Output the (x, y) coordinate of the center of the cell containing the given text.  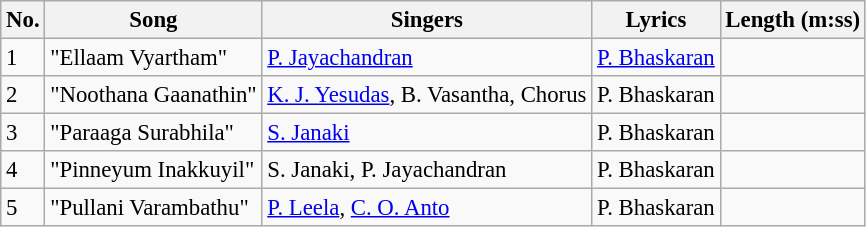
"Ellaam Vyartham" (154, 58)
1 (23, 58)
P. Leela, C. O. Anto (427, 208)
3 (23, 133)
"Noothana Gaanathin" (154, 95)
2 (23, 95)
P. Jayachandran (427, 58)
Song (154, 20)
4 (23, 170)
Singers (427, 20)
Lyrics (656, 20)
S. Janaki (427, 133)
No. (23, 20)
"Paraaga Surabhila" (154, 133)
S. Janaki, P. Jayachandran (427, 170)
"Pinneyum Inakkuyil" (154, 170)
"Pullani Varambathu" (154, 208)
Length (m:ss) (792, 20)
K. J. Yesudas, B. Vasantha, Chorus (427, 95)
5 (23, 208)
